Return the [x, y] coordinate for the center point of the cell that contains the specified text.  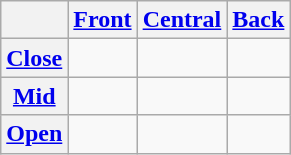
Central [182, 20]
Front [102, 20]
Back [258, 20]
Open [34, 134]
Mid [34, 96]
Close [34, 58]
